Provide the [X, Y] coordinate of the cell's center where the given text is located.  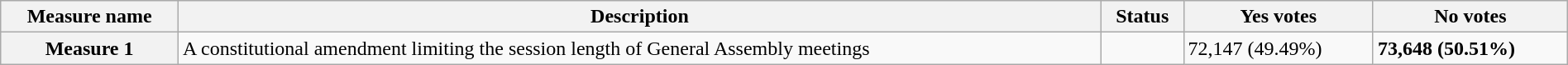
72,147 (49.49%) [1279, 48]
Measure name [89, 17]
Status [1142, 17]
73,648 (50.51%) [1470, 48]
Description [639, 17]
Measure 1 [89, 48]
Yes votes [1279, 17]
No votes [1470, 17]
A constitutional amendment limiting the session length of General Assembly meetings [639, 48]
